Detect which cell encompasses the target text, then output its (x, y) center coordinate. 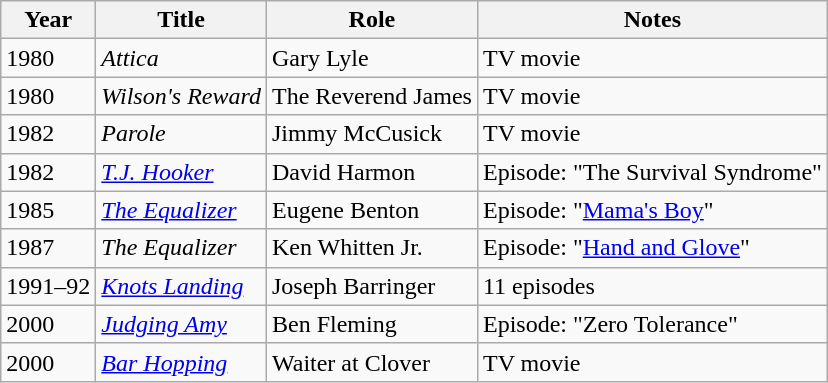
Ben Fleming (372, 324)
Wilson's Reward (182, 96)
Knots Landing (182, 286)
David Harmon (372, 172)
Jimmy McCusick (372, 134)
Bar Hopping (182, 362)
1985 (48, 210)
Notes (652, 20)
Judging Amy (182, 324)
1991–92 (48, 286)
T.J. Hooker (182, 172)
Episode: "Hand and Glove" (652, 248)
Episode: "Mama's Boy" (652, 210)
Year (48, 20)
11 episodes (652, 286)
Waiter at Clover (372, 362)
Title (182, 20)
Joseph Barringer (372, 286)
Episode: "The Survival Syndrome" (652, 172)
The Reverend James (372, 96)
Episode: "Zero Tolerance" (652, 324)
Attica (182, 58)
Role (372, 20)
Gary Lyle (372, 58)
1987 (48, 248)
Parole (182, 134)
Ken Whitten Jr. (372, 248)
Eugene Benton (372, 210)
